Output the (x, y) coordinate of the center of the cell containing the given text.  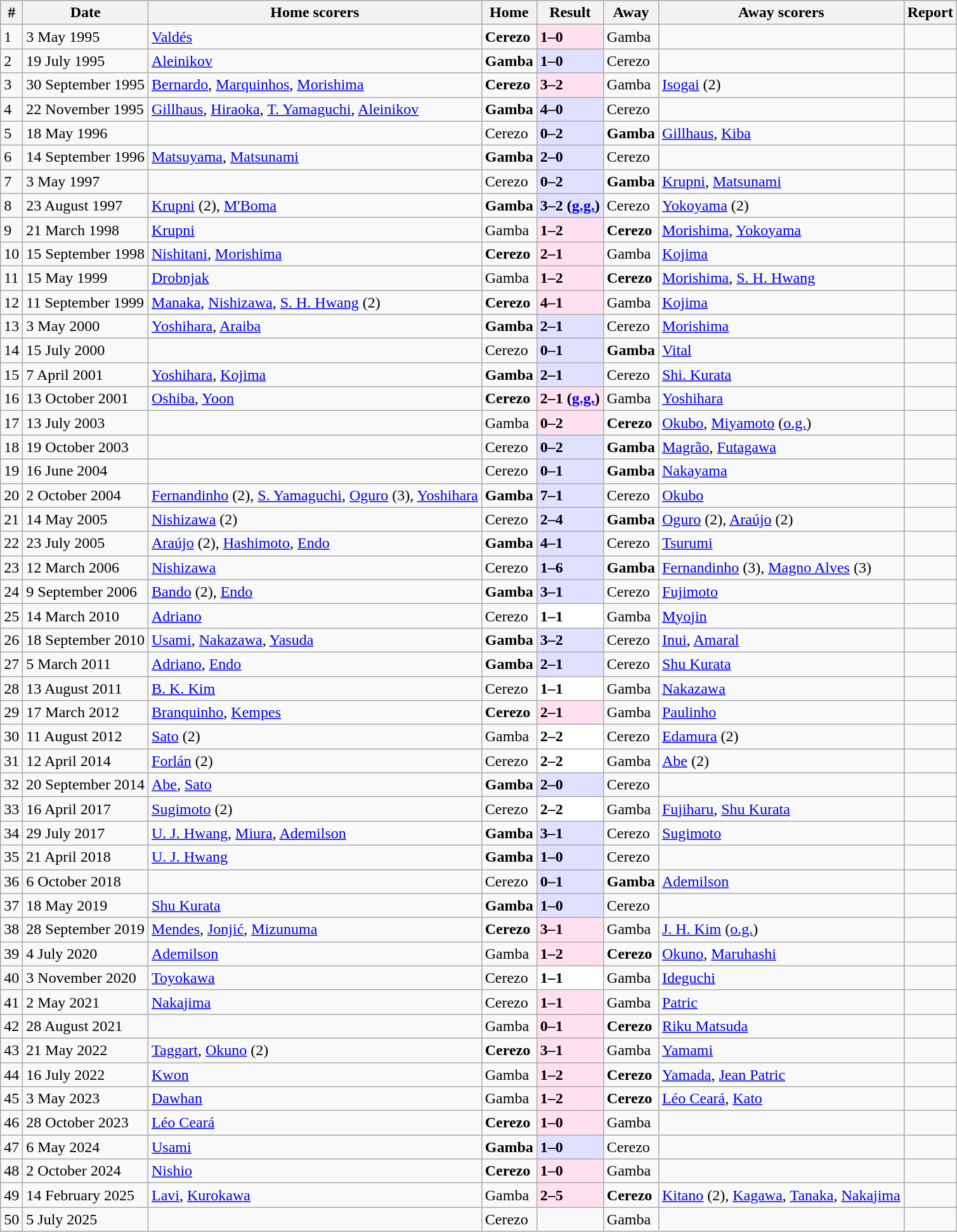
13 October 2001 (86, 399)
B. K. Kim (315, 688)
Kwon (315, 1075)
39 (11, 954)
14 May 2005 (86, 519)
7 (11, 181)
Forlán (2) (315, 761)
Usami (315, 1147)
Patric (781, 1002)
33 (11, 809)
12 (11, 302)
Home scorers (315, 13)
Nishitani, Morishima (315, 254)
16 June 2004 (86, 471)
Branquinho, Kempes (315, 713)
14 February 2025 (86, 1195)
13 August 2011 (86, 688)
Isogai (2) (781, 85)
14 September 1996 (86, 157)
24 (11, 592)
4–0 (570, 109)
U. J. Hwang, Miura, Ademilson (315, 833)
Nakajima (315, 1002)
Ideguchi (781, 978)
7–1 (570, 495)
35 (11, 857)
23 (11, 567)
Nishizawa (2) (315, 519)
Usami, Nakazawa, Yasuda (315, 640)
Edamura (2) (781, 737)
Nishio (315, 1171)
Nakayama (781, 471)
3 May 2000 (86, 327)
15 September 1998 (86, 254)
Yoshihara, Kojima (315, 375)
6 (11, 157)
Paulinho (781, 713)
23 August 1997 (86, 205)
Report (930, 13)
44 (11, 1075)
2 October 2024 (86, 1171)
21 May 2022 (86, 1050)
4 July 2020 (86, 954)
11 (11, 278)
22 (11, 543)
22 November 1995 (86, 109)
17 (11, 423)
31 (11, 761)
Mendes, Jonjić, Mizunuma (315, 930)
Magrão, Futagawa (781, 447)
J. H. Kim (o.g.) (781, 930)
41 (11, 1002)
Fujiharu, Shu Kurata (781, 809)
Léo Ceará (315, 1123)
26 (11, 640)
Taggart, Okuno (2) (315, 1050)
46 (11, 1123)
30 (11, 737)
11 August 2012 (86, 737)
9 (11, 230)
14 (11, 351)
11 September 1999 (86, 302)
13 (11, 327)
Morishima (781, 327)
5 (11, 133)
34 (11, 833)
18 May 2019 (86, 905)
42 (11, 1026)
Krupni (2), M'Boma (315, 205)
2–4 (570, 519)
Bernardo, Marquinhos, Morishima (315, 85)
Home (509, 13)
16 (11, 399)
28 (11, 688)
Okubo (781, 495)
Nishizawa (315, 567)
2–5 (570, 1195)
16 April 2017 (86, 809)
Araújo (2), Hashimoto, Endo (315, 543)
4 (11, 109)
16 July 2022 (86, 1075)
Gillhaus, Hiraoka, T. Yamaguchi, Aleinikov (315, 109)
2 October 2004 (86, 495)
Drobnjak (315, 278)
1 (11, 37)
36 (11, 881)
Inui, Amaral (781, 640)
Sugimoto (781, 833)
3 May 1995 (86, 37)
21 (11, 519)
3–2 (g.g.) (570, 205)
Away scorers (781, 13)
9 September 2006 (86, 592)
Abe (2) (781, 761)
25 (11, 616)
Shi. Kurata (781, 375)
28 October 2023 (86, 1123)
27 (11, 664)
Gillhaus, Kiba (781, 133)
Krupni, Matsunami (781, 181)
32 (11, 785)
Fernandinho (2), S. Yamaguchi, Oguro (3), Yoshihara (315, 495)
12 March 2006 (86, 567)
7 April 2001 (86, 375)
Valdés (315, 37)
10 (11, 254)
3 May 2023 (86, 1099)
Fernandinho (3), Magno Alves (3) (781, 567)
1–6 (570, 567)
15 July 2000 (86, 351)
28 September 2019 (86, 930)
2–1 (g.g.) (570, 399)
Manaka, Nishizawa, S. H. Hwang (2) (315, 302)
18 May 1996 (86, 133)
Abe, Sato (315, 785)
Myojin (781, 616)
Yamada, Jean Patric (781, 1075)
38 (11, 930)
45 (11, 1099)
Morishima, Yokoyama (781, 230)
Oshiba, Yoon (315, 399)
18 September 2010 (86, 640)
Yoshihara (781, 399)
43 (11, 1050)
Aleinikov (315, 61)
Yoshihara, Araiba (315, 327)
20 (11, 495)
Sugimoto (2) (315, 809)
15 (11, 375)
50 (11, 1219)
17 March 2012 (86, 713)
13 July 2003 (86, 423)
Result (570, 13)
29 (11, 713)
# (11, 13)
19 October 2003 (86, 447)
6 October 2018 (86, 881)
Adriano (315, 616)
3 (11, 85)
Riku Matsuda (781, 1026)
30 September 1995 (86, 85)
Okubo, Miyamoto (o.g.) (781, 423)
21 March 1998 (86, 230)
Kitano (2), Kagawa, Tanaka, Nakajima (781, 1195)
Okuno, Maruhashi (781, 954)
Vital (781, 351)
40 (11, 978)
48 (11, 1171)
23 July 2005 (86, 543)
3 May 1997 (86, 181)
8 (11, 205)
3 November 2020 (86, 978)
Adriano, Endo (315, 664)
U. J. Hwang (315, 857)
Krupni (315, 230)
Nakazawa (781, 688)
18 (11, 447)
14 March 2010 (86, 616)
Away (630, 13)
Fujimoto (781, 592)
15 May 1999 (86, 278)
Lavi, Kurokawa (315, 1195)
Matsuyama, Matsunami (315, 157)
12 April 2014 (86, 761)
Léo Ceará, Kato (781, 1099)
Date (86, 13)
Morishima, S. H. Hwang (781, 278)
28 August 2021 (86, 1026)
6 May 2024 (86, 1147)
37 (11, 905)
Tsurumi (781, 543)
Dawhan (315, 1099)
Yokoyama (2) (781, 205)
19 (11, 471)
2 (11, 61)
Yamami (781, 1050)
5 March 2011 (86, 664)
Sato (2) (315, 737)
20 September 2014 (86, 785)
5 July 2025 (86, 1219)
Toyokawa (315, 978)
19 July 1995 (86, 61)
Oguro (2), Araújo (2) (781, 519)
47 (11, 1147)
29 July 2017 (86, 833)
2 May 2021 (86, 1002)
49 (11, 1195)
Bando (2), Endo (315, 592)
21 April 2018 (86, 857)
